Scan for the cell matching the given text and deliver its [x, y] coordinate at center. 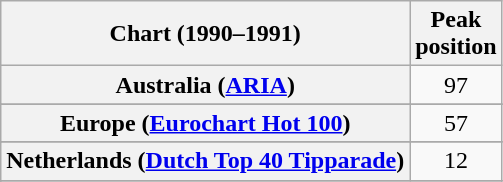
97 [456, 85]
Europe (Eurochart Hot 100) [206, 123]
Netherlands (Dutch Top 40 Tipparade) [206, 161]
57 [456, 123]
Peakposition [456, 34]
Chart (1990–1991) [206, 34]
Australia (ARIA) [206, 85]
12 [456, 161]
